For the text-containing cell, return its midpoint in [X, Y] coordinate format. 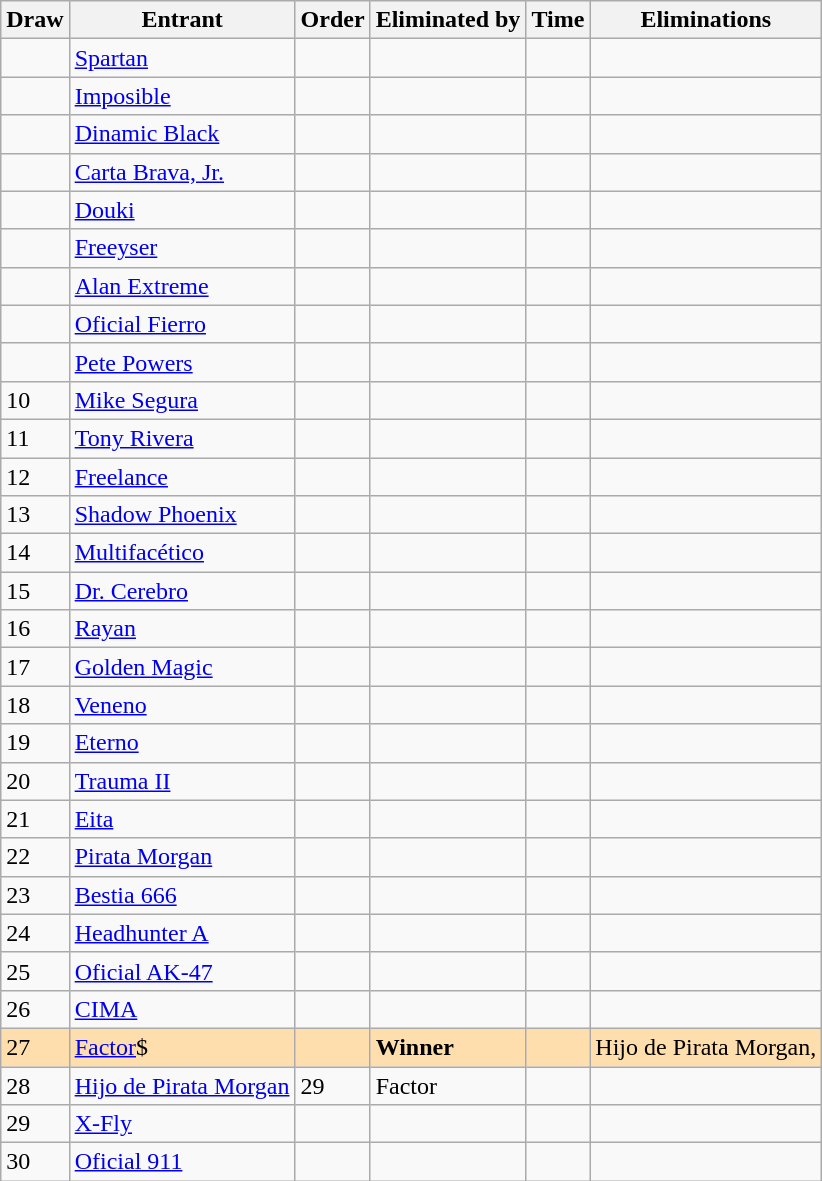
Entrant [182, 20]
Oficial AK-47 [182, 971]
Veneno [182, 705]
20 [35, 781]
Eliminations [706, 20]
Draw [35, 20]
14 [35, 553]
Winner [448, 1047]
Spartan [182, 58]
Oficial Fierro [182, 324]
26 [35, 1009]
19 [35, 743]
17 [35, 667]
Freeyser [182, 248]
Freelance [182, 477]
Tony Rivera [182, 438]
Headhunter A [182, 933]
18 [35, 705]
Trauma II [182, 781]
21 [35, 819]
10 [35, 400]
Imposible [182, 96]
Order [332, 20]
CIMA [182, 1009]
Eita [182, 819]
Dr. Cerebro [182, 591]
28 [35, 1085]
Factor$ [182, 1047]
Bestia 666 [182, 895]
27 [35, 1047]
Pete Powers [182, 362]
25 [35, 971]
22 [35, 857]
Shadow Phoenix [182, 515]
Pirata Morgan [182, 857]
Golden Magic [182, 667]
Time [558, 20]
30 [35, 1162]
15 [35, 591]
Eterno [182, 743]
12 [35, 477]
Oficial 911 [182, 1162]
Rayan [182, 629]
Factor [448, 1085]
Mike Segura [182, 400]
16 [35, 629]
Multifacético [182, 553]
11 [35, 438]
24 [35, 933]
Carta Brava, Jr. [182, 172]
Dinamic Black [182, 134]
Alan Extreme [182, 286]
X-Fly [182, 1124]
Douki [182, 210]
Hijo de Pirata Morgan, [706, 1047]
Hijo de Pirata Morgan [182, 1085]
13 [35, 515]
Eliminated by [448, 20]
23 [35, 895]
